From the cell containing the given text, extract its center point as (x, y) coordinate. 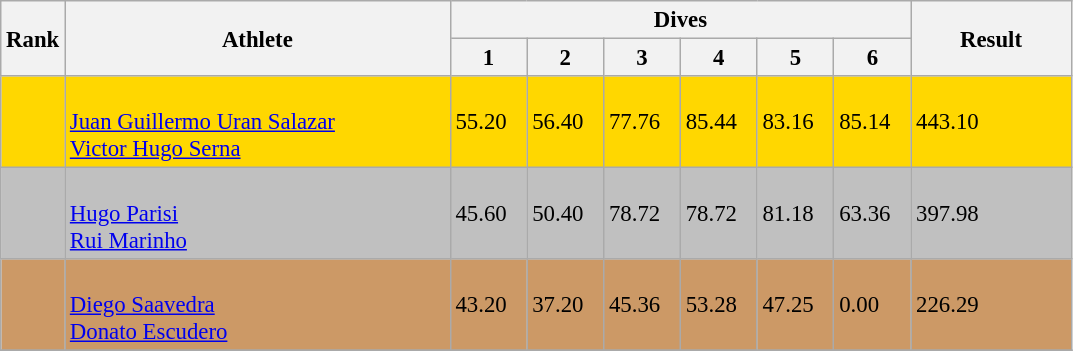
5 (796, 58)
45.36 (642, 305)
Juan Guillermo Uran SalazarVictor Hugo Serna (258, 122)
85.14 (872, 122)
226.29 (992, 305)
81.18 (796, 214)
85.44 (718, 122)
Hugo ParisiRui Marinho (258, 214)
3 (642, 58)
50.40 (566, 214)
Rank (33, 38)
56.40 (566, 122)
37.20 (566, 305)
0.00 (872, 305)
63.36 (872, 214)
Dives (680, 20)
6 (872, 58)
55.20 (488, 122)
4 (718, 58)
45.60 (488, 214)
443.10 (992, 122)
47.25 (796, 305)
83.16 (796, 122)
2 (566, 58)
43.20 (488, 305)
397.98 (992, 214)
Diego SaavedraDonato Escudero (258, 305)
77.76 (642, 122)
Result (992, 38)
Athlete (258, 38)
1 (488, 58)
53.28 (718, 305)
